Return (X, Y) of the center of cell containing provided text 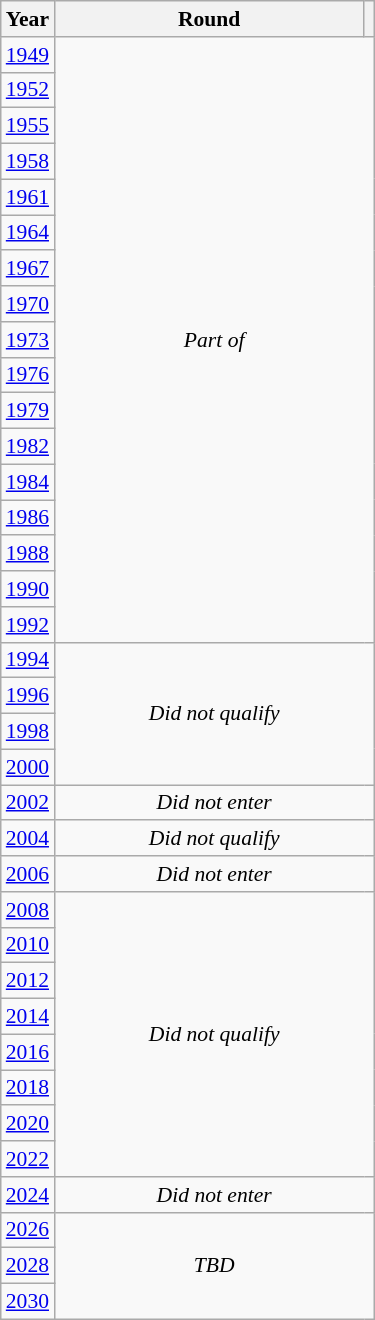
2000 (28, 767)
1967 (28, 269)
2026 (28, 1230)
2022 (28, 1159)
1986 (28, 518)
1952 (28, 90)
2014 (28, 1017)
2004 (28, 839)
1984 (28, 482)
1998 (28, 732)
Year (28, 19)
1958 (28, 162)
1955 (28, 126)
TBD (214, 1266)
1994 (28, 660)
2030 (28, 1302)
1961 (28, 197)
1990 (28, 589)
1988 (28, 554)
1976 (28, 375)
2012 (28, 981)
2016 (28, 1052)
2010 (28, 945)
1949 (28, 55)
2024 (28, 1195)
2020 (28, 1124)
1982 (28, 447)
2002 (28, 803)
1992 (28, 625)
Round (209, 19)
1964 (28, 233)
1973 (28, 340)
1970 (28, 304)
2008 (28, 910)
Part of (214, 340)
1996 (28, 696)
1979 (28, 411)
2006 (28, 874)
2028 (28, 1266)
2018 (28, 1088)
